Extract the (X, Y) coordinate from the center of the cell holding the provided text.  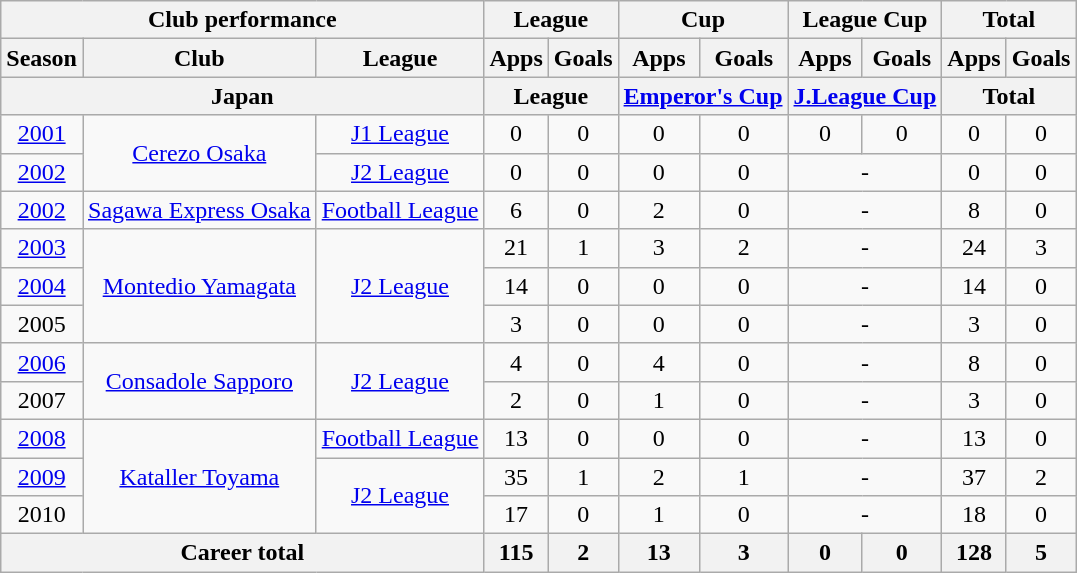
2001 (42, 134)
5 (1041, 553)
2007 (42, 400)
Career total (242, 553)
2006 (42, 362)
Sagawa Express Osaka (199, 210)
2005 (42, 324)
Cerezo Osaka (199, 153)
League Cup (865, 20)
J1 League (400, 134)
17 (516, 515)
Cup (703, 20)
J.League Cup (865, 96)
115 (516, 553)
Season (42, 58)
Emperor's Cup (703, 96)
2008 (42, 438)
2004 (42, 286)
2010 (42, 515)
Japan (242, 96)
24 (974, 248)
Club (199, 58)
128 (974, 553)
35 (516, 477)
Consadole Sapporo (199, 381)
37 (974, 477)
21 (516, 248)
6 (516, 210)
Kataller Toyama (199, 476)
Montedio Yamagata (199, 286)
2003 (42, 248)
2009 (42, 477)
18 (974, 515)
Club performance (242, 20)
